Determine the (X, Y) coordinate at the center of the cell enclosing the given text.  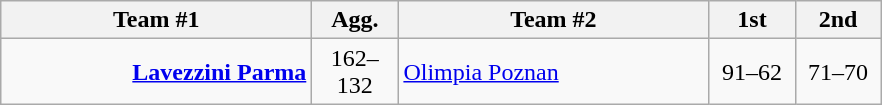
162–132 (355, 72)
Team #2 (554, 20)
91–62 (752, 72)
Team #1 (156, 20)
2nd (838, 20)
1st (752, 20)
Agg. (355, 20)
71–70 (838, 72)
Lavezzini Parma (156, 72)
Olimpia Poznan (554, 72)
